Search for the cell housing the specified text and yield its [X, Y] center coordinate. 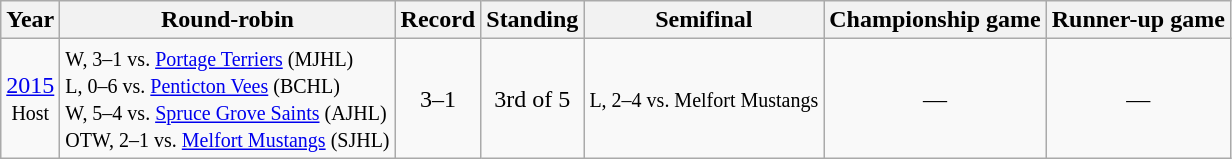
3rd of 5 [532, 98]
Championship game [935, 20]
Runner-up game [1138, 20]
W, 3–1 vs. Portage Terriers (MJHL)L, 0–6 vs. Penticton Vees (BCHL)W, 5–4 vs. Spruce Grove Saints (AJHL)OTW, 2–1 vs. Melfort Mustangs (SJHL) [228, 98]
L, 2–4 vs. Melfort Mustangs [704, 98]
Year [30, 20]
Round-robin [228, 20]
3–1 [438, 98]
Record [438, 20]
2015Host [30, 98]
Standing [532, 20]
Semifinal [704, 20]
